Find where the given text appears and provide that cell's center as (X, Y) coordinate. 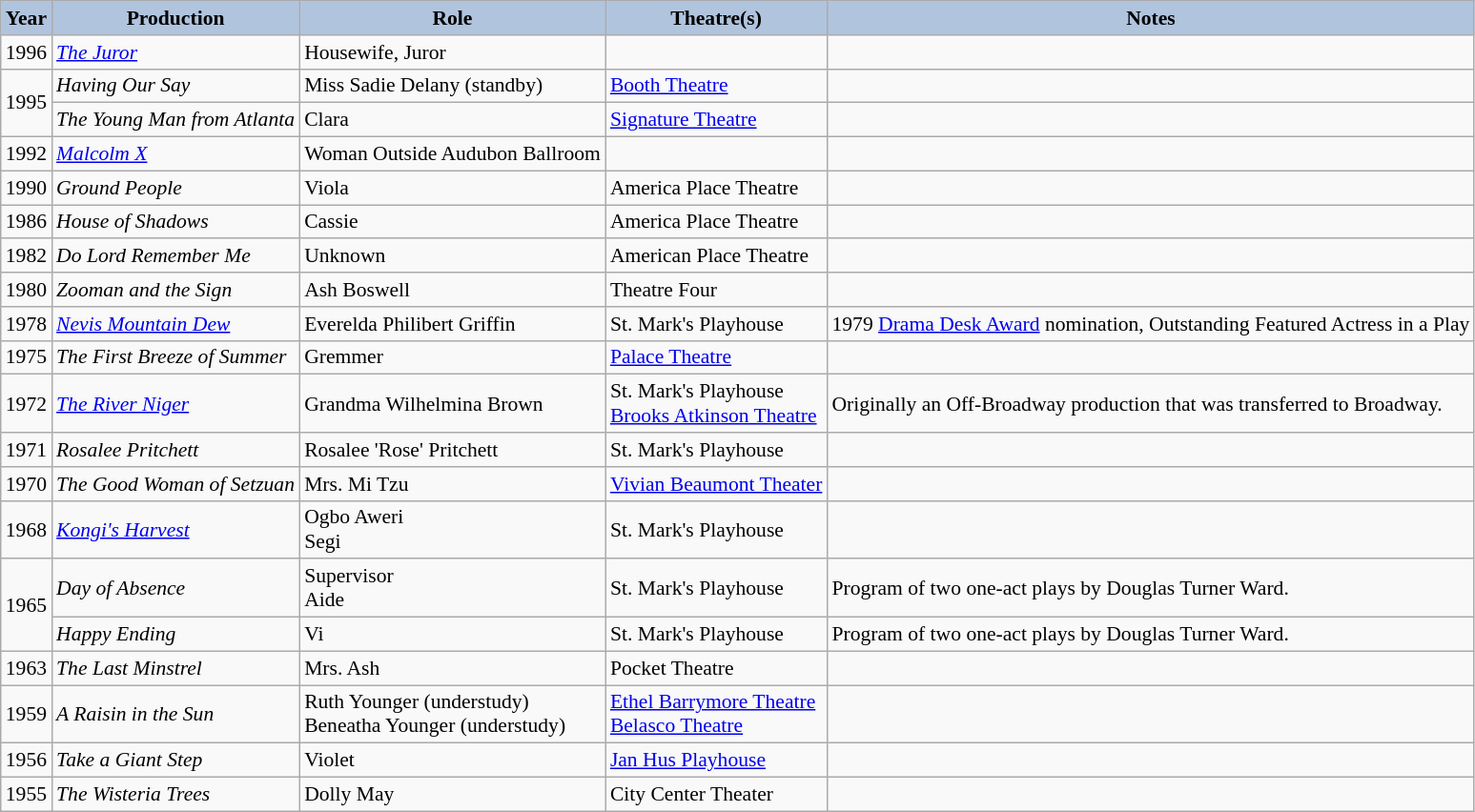
Do Lord Remember Me (175, 256)
1959 (27, 715)
1955 (27, 795)
Take a Giant Step (175, 761)
1968 (27, 530)
1963 (27, 668)
Nevis Mountain Dew (175, 324)
1996 (27, 52)
Gremmer (452, 357)
1990 (27, 188)
The Juror (175, 52)
Booth Theatre (717, 86)
1992 (27, 154)
Woman Outside Audubon Ballroom (452, 154)
Notes (1150, 18)
Palace Theatre (717, 357)
Dolly May (452, 795)
Viola (452, 188)
St. Mark's PlayhouseBrooks Atkinson Theatre (717, 404)
American Place Theatre (717, 256)
Rosalee 'Rose' Pritchett (452, 450)
Mrs. Mi Tzu (452, 484)
Rosalee Pritchett (175, 450)
1980 (27, 290)
Mrs. Ash (452, 668)
Pocket Theatre (717, 668)
Zooman and the Sign (175, 290)
The First Breeze of Summer (175, 357)
1979 Drama Desk Award nomination, Outstanding Featured Actress in a Play (1150, 324)
The Wisteria Trees (175, 795)
1956 (27, 761)
Grandma Wilhelmina Brown (452, 404)
City Center Theater (717, 795)
Role (452, 18)
Year (27, 18)
1978 (27, 324)
1970 (27, 484)
1995 (27, 103)
Jan Hus Playhouse (717, 761)
Ruth Younger (understudy)Beneatha Younger (understudy) (452, 715)
Housewife, Juror (452, 52)
SupervisorAide (452, 589)
Signature Theatre (717, 120)
Cassie (452, 222)
Having Our Say (175, 86)
Violet (452, 761)
Originally an Off-Broadway production that was transferred to Broadway. (1150, 404)
Everelda Philibert Griffin (452, 324)
Day of Absence (175, 589)
The Good Woman of Setzuan (175, 484)
Ash Boswell (452, 290)
The Young Man from Atlanta (175, 120)
Vi (452, 635)
The River Niger (175, 404)
A Raisin in the Sun (175, 715)
Theatre(s) (717, 18)
Production (175, 18)
1986 (27, 222)
1965 (27, 606)
Theatre Four (717, 290)
Malcolm X (175, 154)
1972 (27, 404)
Ground People (175, 188)
1982 (27, 256)
1975 (27, 357)
Unknown (452, 256)
Miss Sadie Delany (standby) (452, 86)
Vivian Beaumont Theater (717, 484)
Happy Ending (175, 635)
Clara (452, 120)
The Last Minstrel (175, 668)
1971 (27, 450)
Kongi's Harvest (175, 530)
Ethel Barrymore TheatreBelasco Theatre (717, 715)
House of Shadows (175, 222)
Ogbo AweriSegi (452, 530)
